From the cell containing the given text, extract its center point as (x, y) coordinate. 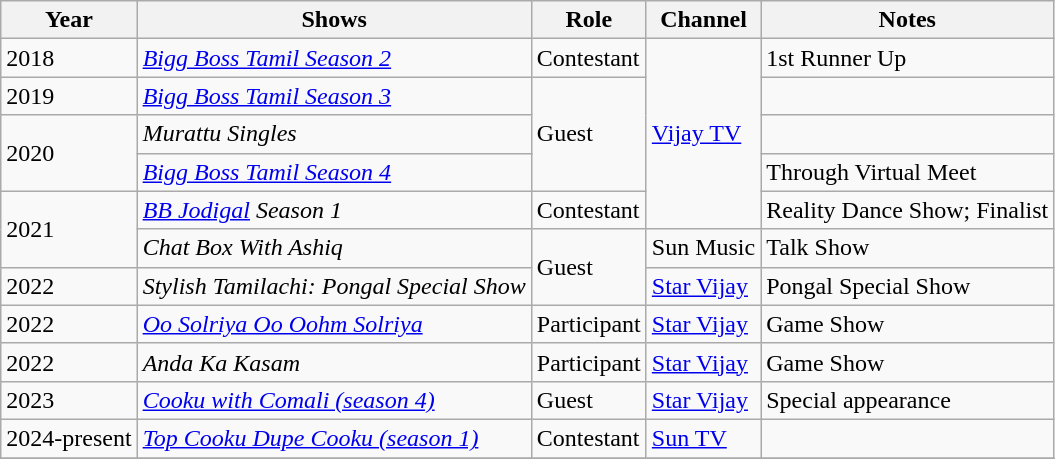
1st Runner Up (908, 58)
BB Jodigal Season 1 (334, 210)
2018 (69, 58)
Special appearance (908, 400)
Channel (703, 20)
Anda Ka Kasam (334, 362)
Shows (334, 20)
Bigg Boss Tamil Season 3 (334, 96)
Bigg Boss Tamil Season 2 (334, 58)
Notes (908, 20)
Oo Solriya Oo Oohm Solriya (334, 324)
Bigg Boss Tamil Season 4 (334, 172)
Stylish Tamilachi: Pongal Special Show (334, 286)
Through Virtual Meet (908, 172)
Year (69, 20)
Murattu Singles (334, 134)
2021 (69, 229)
2024-present (69, 438)
2019 (69, 96)
Pongal Special Show (908, 286)
Sun TV (703, 438)
2020 (69, 153)
Role (588, 20)
2023 (69, 400)
Chat Box With Ashiq (334, 248)
Sun Music (703, 248)
Reality Dance Show; Finalist (908, 210)
Top Cooku Dupe Cooku (season 1) (334, 438)
Cooku with Comali (season 4) (334, 400)
Talk Show (908, 248)
Vijay TV (703, 134)
